Output the [X, Y] coordinate of the center of the cell containing the given text.  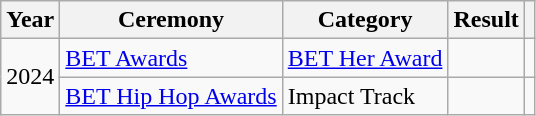
Ceremony [171, 20]
Year [30, 20]
Impact Track [365, 96]
BET Awards [171, 58]
Category [365, 20]
2024 [30, 77]
BET Her Award [365, 58]
Result [486, 20]
BET Hip Hop Awards [171, 96]
